Detect which cell encompasses the target text, then output its (X, Y) center coordinate. 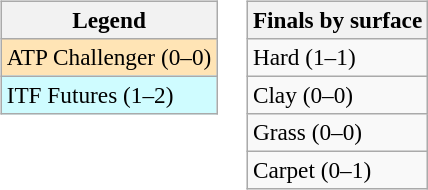
Carpet (0–1) (337, 171)
Grass (0–0) (337, 133)
Hard (1–1) (337, 57)
Finals by surface (337, 20)
Legend (108, 20)
ITF Futures (1–2) (108, 95)
ATP Challenger (0–0) (108, 57)
Clay (0–0) (337, 95)
